For the text-containing cell, return its midpoint in (x, y) coordinate format. 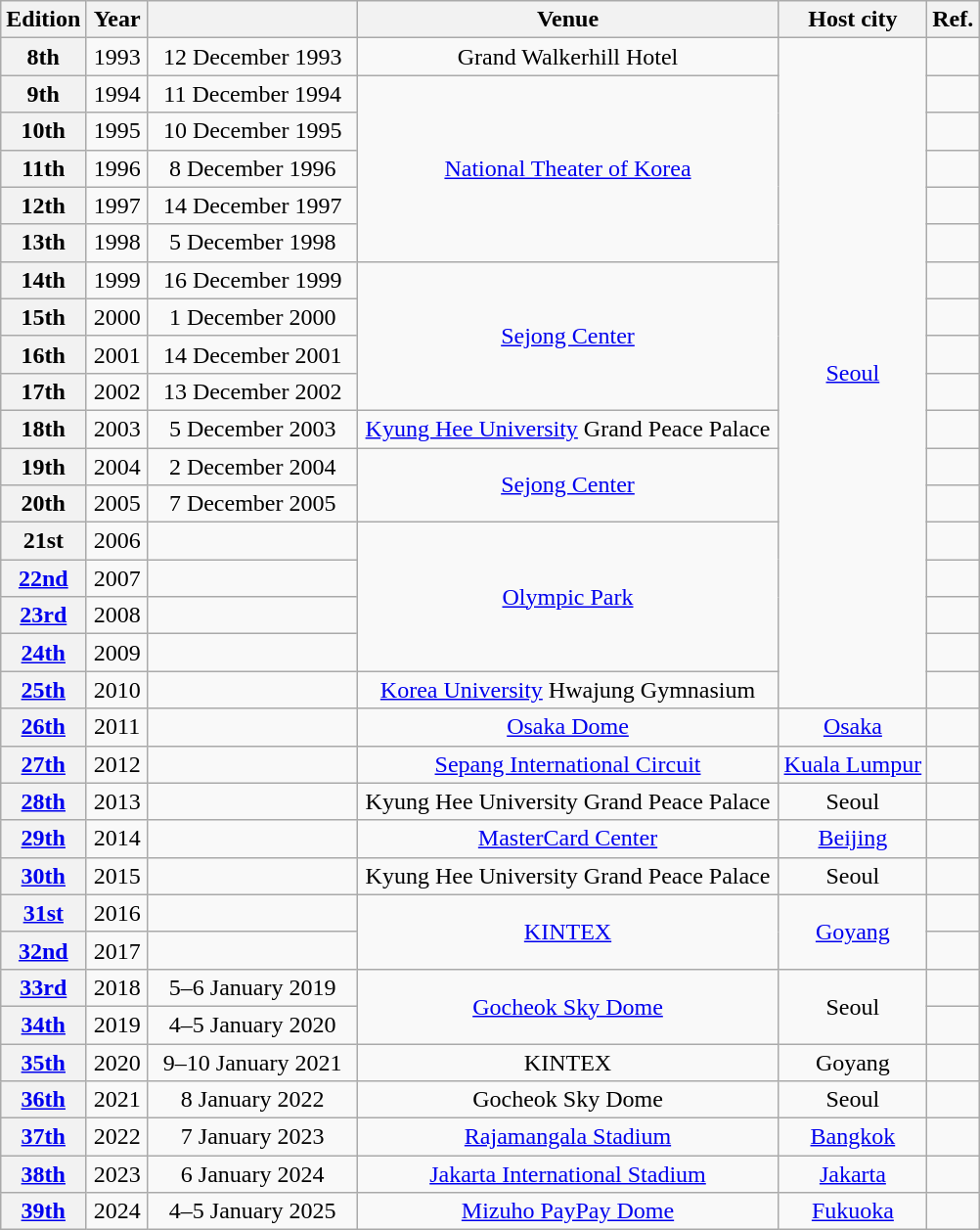
2000 (117, 317)
10 December 1995 (252, 131)
2015 (117, 876)
Grand Walkerhill Hotel (567, 57)
27th (43, 764)
6 January 2024 (252, 1174)
2005 (117, 504)
National Theater of Korea (567, 168)
Jakarta International Stadium (567, 1174)
22nd (43, 578)
2007 (117, 578)
5–6 January 2019 (252, 987)
2022 (117, 1137)
2001 (117, 354)
1998 (117, 243)
18th (43, 429)
14 December 2001 (252, 354)
Ref. (953, 20)
39th (43, 1211)
33rd (43, 987)
Korea University Hwajung Gymnasium (567, 690)
16 December 1999 (252, 280)
2018 (117, 987)
2003 (117, 429)
1 December 2000 (252, 317)
8th (43, 57)
Venue (567, 20)
2021 (117, 1100)
2009 (117, 653)
Osaka Dome (567, 727)
24th (43, 653)
5 December 2003 (252, 429)
1995 (117, 131)
Host city (853, 20)
2002 (117, 391)
5 December 1998 (252, 243)
2016 (117, 913)
Year (117, 20)
20th (43, 504)
28th (43, 801)
Osaka (853, 727)
Jakarta (853, 1174)
2013 (117, 801)
14 December 1997 (252, 205)
9–10 January 2021 (252, 1062)
2012 (117, 764)
Fukuoka (853, 1211)
38th (43, 1174)
11 December 1994 (252, 94)
4–5 January 2020 (252, 1025)
1999 (117, 280)
17th (43, 391)
19th (43, 467)
35th (43, 1062)
12th (43, 205)
2023 (117, 1174)
8 January 2022 (252, 1100)
9th (43, 94)
2008 (117, 615)
32nd (43, 950)
Kuala Lumpur (853, 764)
MasterCard Center (567, 839)
10th (43, 131)
37th (43, 1137)
4–5 January 2025 (252, 1211)
30th (43, 876)
2020 (117, 1062)
Bangkok (853, 1137)
1996 (117, 168)
Beijing (853, 839)
36th (43, 1100)
2024 (117, 1211)
Sepang International Circuit (567, 764)
Edition (43, 20)
2014 (117, 839)
2011 (117, 727)
26th (43, 727)
8 December 1996 (252, 168)
1993 (117, 57)
1994 (117, 94)
11th (43, 168)
21st (43, 541)
2019 (117, 1025)
7 December 2005 (252, 504)
34th (43, 1025)
Olympic Park (567, 597)
29th (43, 839)
2004 (117, 467)
31st (43, 913)
16th (43, 354)
2017 (117, 950)
1997 (117, 205)
Mizuho PayPay Dome (567, 1211)
23rd (43, 615)
7 January 2023 (252, 1137)
14th (43, 280)
13 December 2002 (252, 391)
12 December 1993 (252, 57)
13th (43, 243)
15th (43, 317)
25th (43, 690)
2010 (117, 690)
2006 (117, 541)
2 December 2004 (252, 467)
Rajamangala Stadium (567, 1137)
